Output the (X, Y) coordinate of the center of the cell containing the given text.  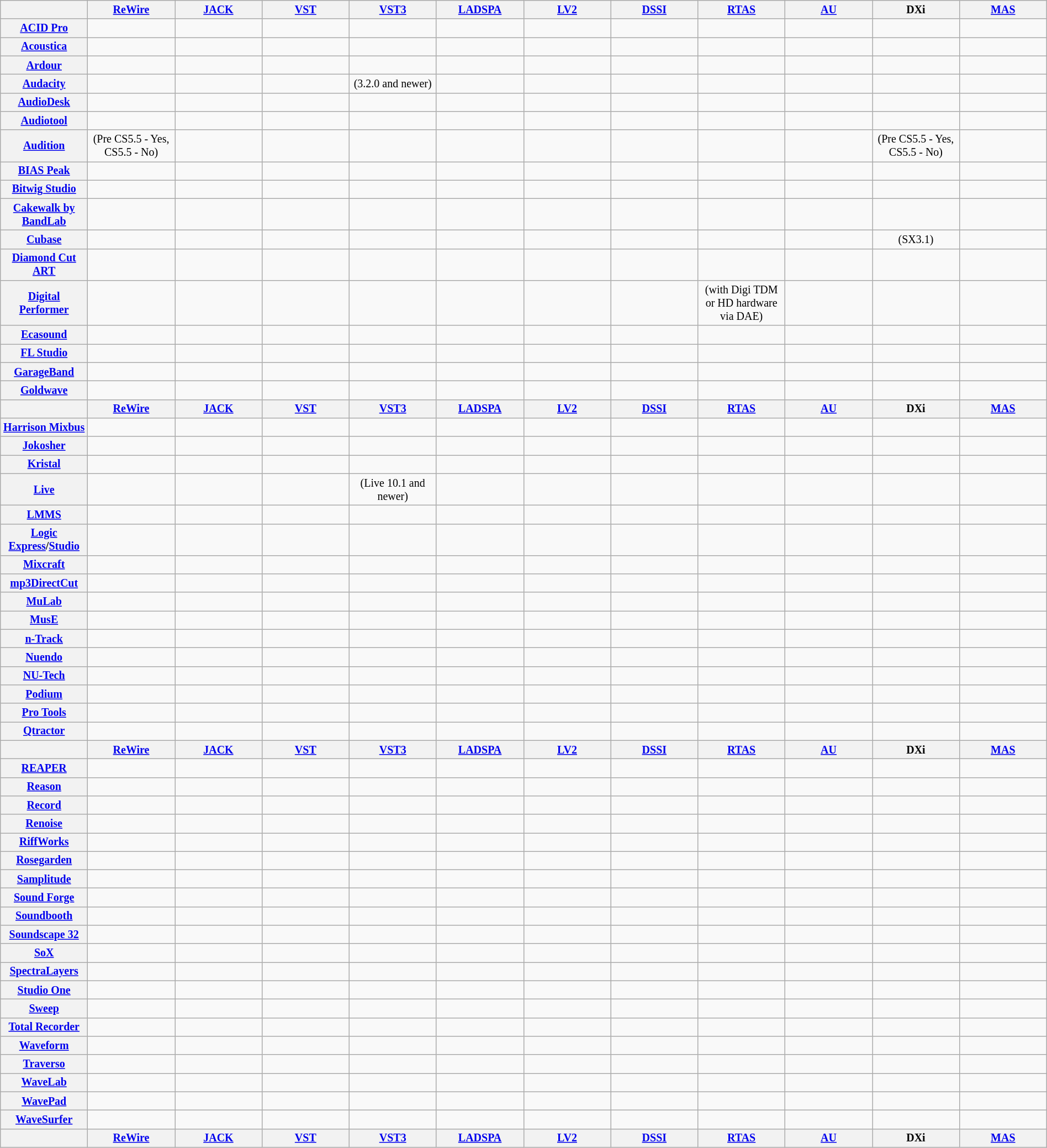
WaveLab (44, 1083)
Podium (44, 694)
ACID Pro (44, 29)
Traverso (44, 1064)
GarageBand (44, 372)
Pro Tools (44, 713)
Mixcraft (44, 565)
NU-Tech (44, 676)
Waveform (44, 1045)
Audition (44, 146)
Kristal (44, 464)
Samplitude (44, 880)
LMMS (44, 515)
Nuendo (44, 657)
WavePad (44, 1100)
Bitwig Studio (44, 189)
Record (44, 805)
Ecasound (44, 335)
Sweep (44, 1009)
(SX3.1) (916, 240)
Renoise (44, 823)
Ardour (44, 65)
Reason (44, 787)
(3.2.0 and newer) (393, 84)
BIAS Peak (44, 171)
AudioDesk (44, 102)
(Live 10.1 and newer) (393, 489)
Qtractor (44, 731)
RiffWorks (44, 842)
mp3DirectCut (44, 583)
Soundbooth (44, 916)
Sound Forge (44, 897)
Digital Performer (44, 303)
Total Recorder (44, 1028)
Audacity (44, 84)
Diamond Cut ART (44, 265)
Studio One (44, 990)
SoX (44, 954)
Cubase (44, 240)
Audiotool (44, 120)
Goldwave (44, 390)
Jokosher (44, 445)
MuLab (44, 602)
SpectraLayers (44, 971)
Soundscape 32 (44, 935)
REAPER (44, 768)
Logic Express/Studio (44, 539)
Harrison Mixbus (44, 428)
Live (44, 489)
(with Digi TDM or HD hardware via DAE) (742, 303)
WaveSurfer (44, 1119)
FL Studio (44, 354)
n-Track (44, 639)
MusE (44, 620)
Acoustica (44, 46)
Rosegarden (44, 861)
Cakewalk by BandLab (44, 214)
